Provide the [x, y] coordinate of the cell's center where the given text is located.  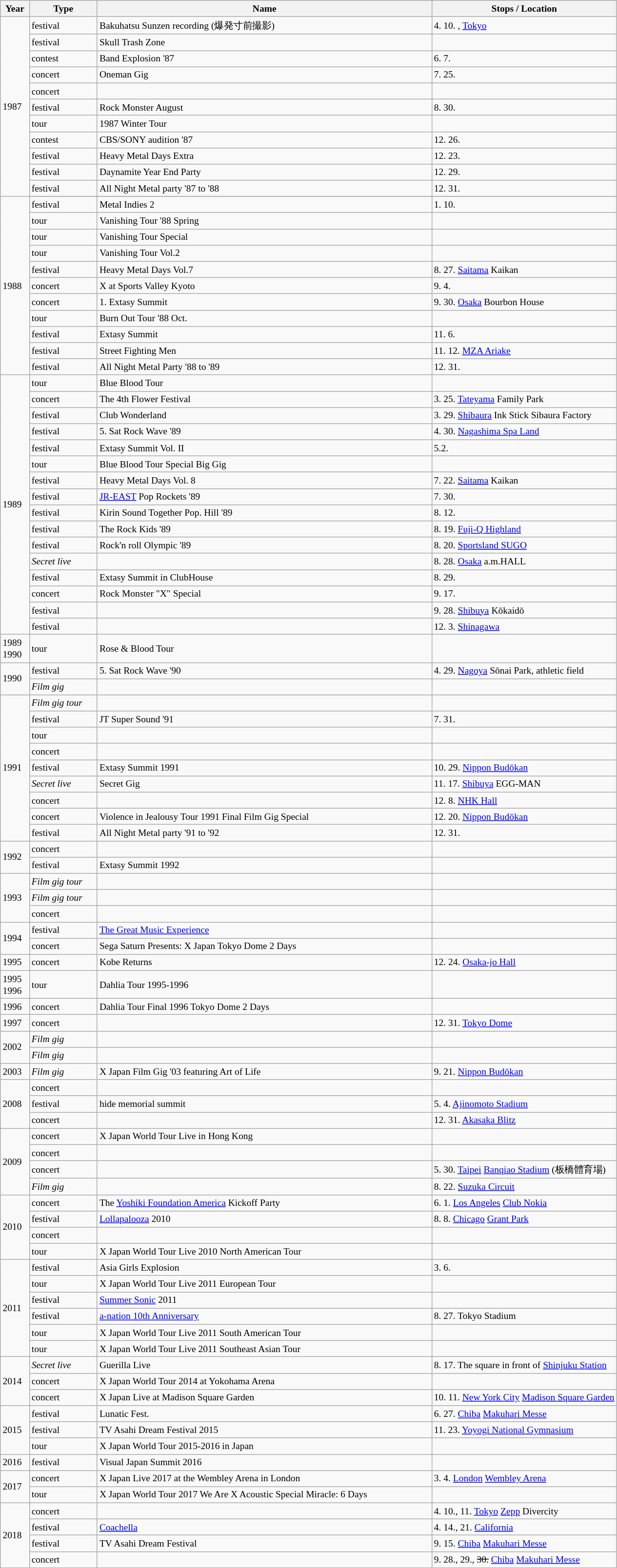
All Night Metal party '87 to '88 [264, 188]
8. 29. [524, 578]
8. 8. Chicago Grant Park [524, 1219]
Heavy Metal Days Vol.7 [264, 269]
The Rock Kids '89 [264, 529]
8. 12. [524, 513]
X Japan World Tour 2015-2016 in Japan [264, 1446]
TV Asahi Dream Festival 2015 [264, 1430]
Sega Saturn Presents: X Japan Tokyo Dome 2 Days [264, 947]
Dahlia Tour 1995-1996 [264, 985]
Oneman Gig [264, 75]
11. 12. MZA Ariake [524, 351]
Vanishing Tour Special [264, 237]
Rock'n roll Olympic '89 [264, 545]
9. 28., 29., 30. Chiba Makuhari Messe [524, 1560]
12. 24. Osaka-jo Hall [524, 962]
1996 [15, 1007]
9. 15. Chiba Makuhari Messe [524, 1543]
10. 29. Nippon Budōkan [524, 768]
X Japan Film Gig '03 featuring Art of Life [264, 1071]
3. 6. [524, 1267]
a-nation 10th Anniversary [264, 1316]
hide memorial summit [264, 1103]
3. 29. Shibaura Ink Stick Sibaura Factory [524, 415]
7. 25. [524, 75]
2018 [15, 1535]
2002 [15, 1047]
Year [15, 9]
X Japan World Tour Live 2011 European Tour [264, 1284]
Bakuhatsu Sunzen recording (爆発寸前撮影) [264, 25]
9. 30. Osaka Bourbon House [524, 302]
Daynamite Year End Party [264, 173]
Extasy Summit in ClubHouse [264, 578]
Extasy Summit 1992 [264, 865]
4. 14., 21. California [524, 1528]
JT Super Sound '91 [264, 719]
9. 4. [524, 286]
8. 27. Tokyo Stadium [524, 1316]
Extasy Summit 1991 [264, 768]
Guerilla Live [264, 1365]
2009 [15, 1161]
4. 10. , Tokyo [524, 25]
Kirin Sound Together Pop. Hill '89 [264, 513]
X Japan World Tour 2017 We Are X Acoustic Special Miracle: 6 Days [264, 1494]
4. 29. Nagoya Sōnai Park, athletic field [524, 671]
19891990 [15, 648]
1994 [15, 939]
Vanishing Tour Vol.2 [264, 253]
1. 10. [524, 205]
X Japan World Tour Live in Hong Kong [264, 1137]
1990 [15, 678]
X Japan Live 2017 at the Wembley Arena in London [264, 1479]
1997 [15, 1023]
2010 [15, 1227]
Heavy Metal Days Vol. 8 [264, 481]
1987 [15, 106]
4. 10., 11. Tokyo Zepp Divercity [524, 1511]
8. 20. Sportsland SUGO [524, 545]
All Night Metal party '91 to '92 [264, 832]
Violence in Jealousy Tour 1991 Final Film Gig Special [264, 817]
7. 31. [524, 719]
6. 1. Los Angeles Club Nokia [524, 1203]
6. 7. [524, 58]
1987 Winter Tour [264, 124]
Lunatic Fest. [264, 1413]
12. 31. Akasaka Blitz [524, 1120]
12. 20. Nippon Budōkan [524, 817]
All Night Metal Party '88 to '89 [264, 367]
9. 17. [524, 594]
X Japan World Tour Live 2011 Southeast Asian Tour [264, 1349]
Stops / Location [524, 9]
Lollapalooza 2010 [264, 1219]
Summer Sonic 2011 [264, 1300]
8. 30. [524, 107]
3. 4. London Wembley Arena [524, 1479]
8. 27. Saitama Kaikan [524, 269]
The 4th Flower Festival [264, 399]
11. 6. [524, 334]
9. 21. Nippon Budōkan [524, 1071]
5. 30. Taipei Banqiao Stadium (板橋體育場) [524, 1169]
2015 [15, 1430]
1988 [15, 286]
Skull Trash Zone [264, 42]
8. 28. Osaka a.m.HALL [524, 561]
Rock Monster "X" Special [264, 594]
12. 26. [524, 139]
1992 [15, 857]
Burn Out Tour '88 Oct. [264, 318]
Extasy Summit Vol. II [264, 447]
Blue Blood Tour Special Big Gig [264, 464]
6. 27. Chiba Makuhari Messe [524, 1413]
Rock Monster August [264, 107]
Dahlia Tour Final 1996 Tokyo Dome 2 Days [264, 1007]
The Yoshiki Foundation America Kickoff Party [264, 1203]
Coachella [264, 1528]
CBS/SONY audition '87 [264, 139]
X Japan World Tour Live 2011 South American Tour [264, 1333]
7. 22. Saitama Kaikan [524, 481]
3. 25. Tateyama Family Park [524, 399]
X Japan World Tour 2014 at Yokohama Arena [264, 1381]
Asia Girls Explosion [264, 1267]
8. 17. The square in front of Shinjuku Station [524, 1365]
1993 [15, 898]
12. 29. [524, 173]
12. 3. Shinagawa [524, 626]
12. 31. Tokyo Dome [524, 1023]
9. 28. Shibuya Kōkaidō [524, 610]
5. Sat Rock Wave '89 [264, 432]
Kobe Returns [264, 962]
12. 8. NHK Hall [524, 800]
Vanishing Tour '88 Spring [264, 220]
Extasy Summit [264, 334]
Club Wonderland [264, 415]
Heavy Metal Days Extra [264, 156]
11. 23. Yoyogi National Gymnasium [524, 1430]
2014 [15, 1381]
2003 [15, 1071]
2016 [15, 1462]
11. 17. Shibuya EGG-MAN [524, 784]
Blue Blood Tour [264, 383]
1995 [15, 962]
The Great Music Experience [264, 930]
8. 22. Suzuka Circuit [524, 1186]
5.2. [524, 447]
2008 [15, 1104]
1989 [15, 504]
Rose & Blood Tour [264, 648]
10. 11. New York City Madison Square Garden [524, 1397]
1. Extasy Summit [264, 302]
TV Asahi Dream Festival [264, 1543]
Visual Japan Summit 2016 [264, 1462]
Metal Indies 2 [264, 205]
X Japan Live at Madison Square Garden [264, 1397]
19951996 [15, 985]
8. 19. Fuji-Q Highland [524, 529]
4. 30. Nagashima Spa Land [524, 432]
2017 [15, 1487]
JR-EAST Pop Rockets '89 [264, 496]
Street Fighting Men [264, 351]
7. 30. [524, 496]
Name [264, 9]
12. 23. [524, 156]
5. 4. Ajinomoto Stadium [524, 1103]
X Japan World Tour Live 2010 North American Tour [264, 1252]
X at Sports Valley Kyoto [264, 286]
Type [63, 9]
2011 [15, 1308]
Secret Gig [264, 784]
1991 [15, 768]
Band Explosion '87 [264, 58]
5. Sat Rock Wave '90 [264, 671]
